Detect which cell encompasses the target text, then output its [X, Y] center coordinate. 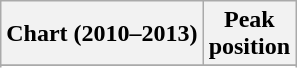
Chart (2010–2013) [102, 34]
Peakposition [249, 34]
